Identify which cell holds the provided text, then report its [X, Y] central coordinate. 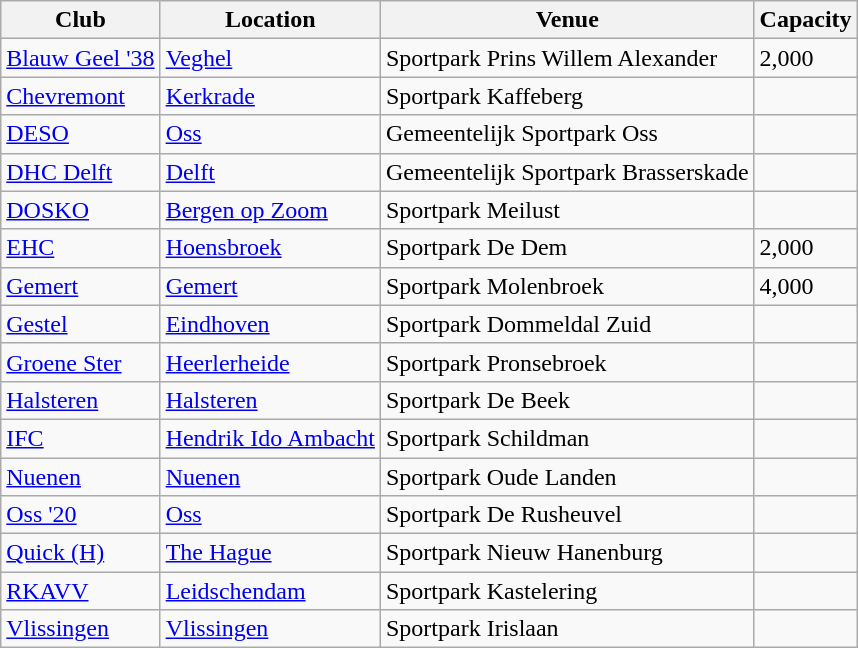
Sportpark Prins Willem Alexander [567, 58]
Sportpark Kaffeberg [567, 96]
DOSKO [80, 210]
Venue [567, 20]
Sportpark Schildman [567, 438]
Sportpark Pronsebroek [567, 362]
Sportpark Kastelering [567, 591]
Sportpark Nieuw Hanenburg [567, 553]
Capacity [806, 20]
The Hague [270, 553]
Location [270, 20]
Sportpark De Dem [567, 248]
RKAVV [80, 591]
Sportpark Molenbroek [567, 286]
DESO [80, 134]
Sportpark De Rusheuvel [567, 515]
Delft [270, 172]
DHC Delft [80, 172]
Hoensbroek [270, 248]
4,000 [806, 286]
Oss '20 [80, 515]
IFC [80, 438]
Chevremont [80, 96]
Leidschendam [270, 591]
EHC [80, 248]
Sportpark Dommeldal Zuid [567, 324]
Sportpark Oude Landen [567, 477]
Blauw Geel '38 [80, 58]
Sportpark De Beek [567, 400]
Quick (H) [80, 553]
Sportpark Meilust [567, 210]
Gemeentelijk Sportpark Oss [567, 134]
Groene Ster [80, 362]
Club [80, 20]
Bergen op Zoom [270, 210]
Kerkrade [270, 96]
Veghel [270, 58]
Eindhoven [270, 324]
Heerlerheide [270, 362]
Sportpark Irislaan [567, 629]
Gestel [80, 324]
Hendrik Ido Ambacht [270, 438]
Gemeentelijk Sportpark Brasserskade [567, 172]
